Extract the [X, Y] coordinate from the center of the cell holding the provided text.  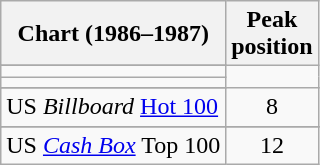
Peakposition [272, 34]
US Cash Box Top 100 [114, 145]
12 [272, 145]
8 [272, 107]
US Billboard Hot 100 [114, 107]
Chart (1986–1987) [114, 34]
